For the text-containing cell, return its midpoint in (x, y) coordinate format. 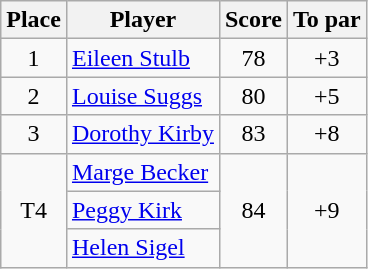
Louise Suggs (142, 96)
78 (253, 58)
Score (253, 20)
Marge Becker (142, 172)
To par (326, 20)
80 (253, 96)
+5 (326, 96)
1 (34, 58)
+9 (326, 210)
Helen Sigel (142, 248)
2 (34, 96)
T4 (34, 210)
Eileen Stulb (142, 58)
Place (34, 20)
Dorothy Kirby (142, 134)
83 (253, 134)
84 (253, 210)
Player (142, 20)
+8 (326, 134)
3 (34, 134)
Peggy Kirk (142, 210)
+3 (326, 58)
